Pinpoint the cell where the given text exists, returning its [x, y] midpoint coordinate. 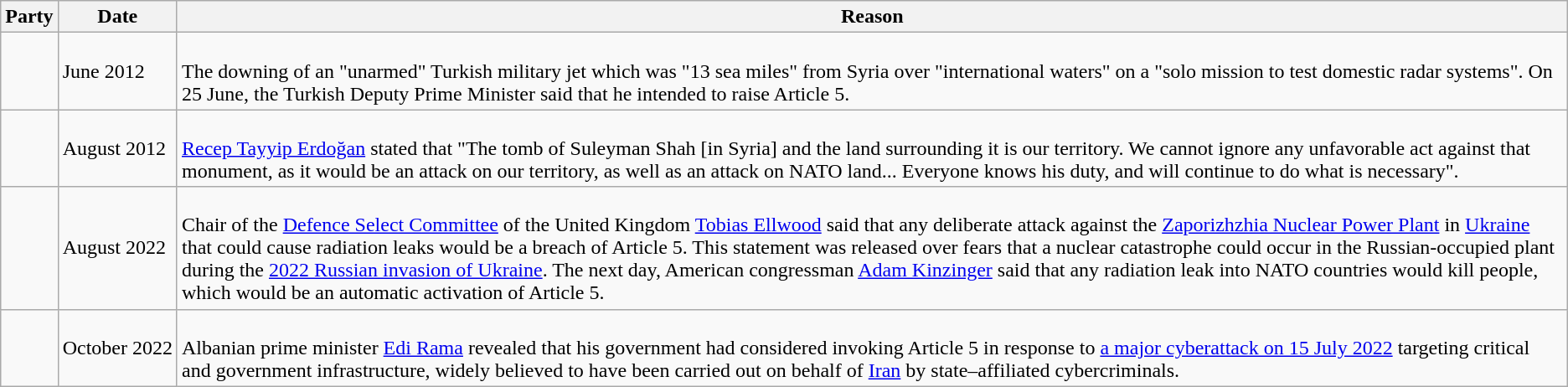
Reason [872, 17]
August 2022 [117, 248]
August 2012 [117, 148]
June 2012 [117, 71]
Party [29, 17]
October 2022 [117, 348]
Date [117, 17]
